Provide the (X, Y) coordinate of the cell's center where the given text is located.  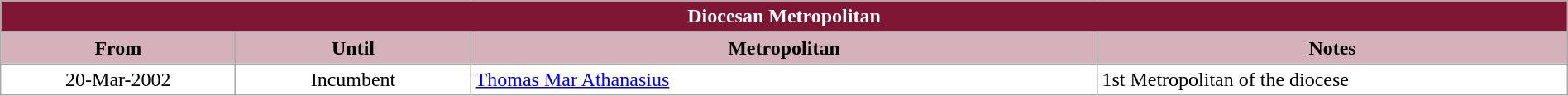
Thomas Mar Athanasius (784, 79)
Incumbent (353, 79)
Notes (1332, 48)
From (118, 48)
1st Metropolitan of the diocese (1332, 79)
Metropolitan (784, 48)
Diocesan Metropolitan (784, 17)
Until (353, 48)
20-Mar-2002 (118, 79)
